Return (x, y) of the center of cell containing provided text 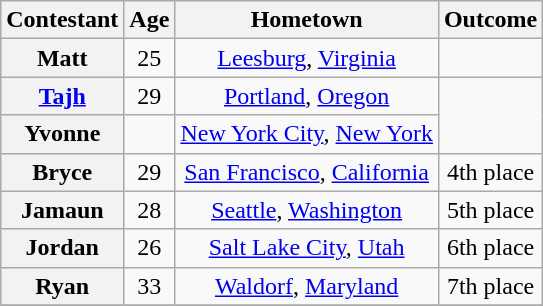
5th place (490, 210)
4th place (490, 172)
6th place (490, 248)
Hometown (307, 20)
Jamaun (62, 210)
Bryce (62, 172)
25 (150, 58)
Waldorf, Maryland (307, 286)
28 (150, 210)
Yvonne (62, 134)
Tajh (62, 96)
Contestant (62, 20)
26 (150, 248)
Salt Lake City, Utah (307, 248)
Leesburg, Virginia (307, 58)
Matt (62, 58)
Ryan (62, 286)
New York City, New York (307, 134)
Jordan (62, 248)
San Francisco, California (307, 172)
7th place (490, 286)
33 (150, 286)
Seattle, Washington (307, 210)
Age (150, 20)
Portland, Oregon (307, 96)
Outcome (490, 20)
